Determine the [X, Y] coordinate at the center of the cell enclosing the given text.  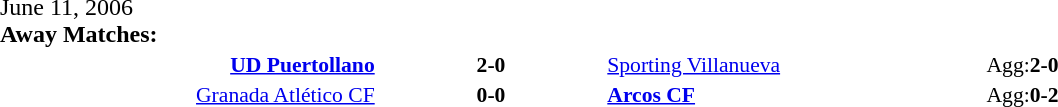
2-0 [492, 64]
Sporting Villanueva [795, 64]
